Scan for the cell matching the given text and deliver its (X, Y) coordinate at center. 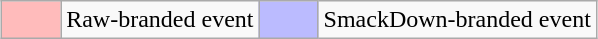
Raw-branded event (160, 20)
SmackDown-branded event (457, 20)
